Search for the cell housing the specified text and yield its (x, y) center coordinate. 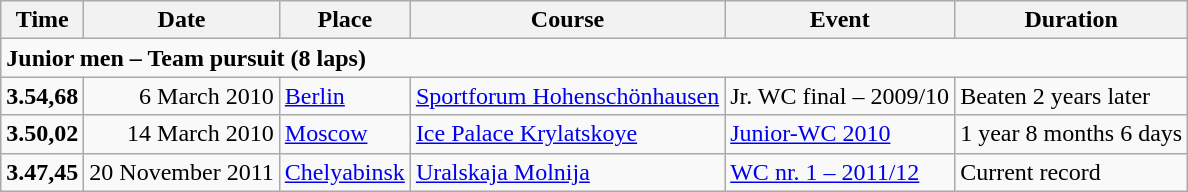
Place (344, 20)
Current record (1072, 172)
Ice Palace Krylatskoye (567, 134)
Berlin (344, 96)
Date (182, 20)
3.47,45 (42, 172)
Course (567, 20)
3.50,02 (42, 134)
Uralskaja Molnija (567, 172)
Time (42, 20)
Beaten 2 years later (1072, 96)
WC nr. 1 – 2011/12 (840, 172)
1 year 8 months 6 days (1072, 134)
Junior men – Team pursuit (8 laps) (594, 58)
Sportforum Hohenschönhausen (567, 96)
6 March 2010 (182, 96)
Jr. WC final – 2009/10 (840, 96)
Event (840, 20)
20 November 2011 (182, 172)
Chelyabinsk (344, 172)
Moscow (344, 134)
Duration (1072, 20)
3.54,68 (42, 96)
Junior-WC 2010 (840, 134)
14 March 2010 (182, 134)
